Scan for the cell matching the given text and deliver its [X, Y] coordinate at center. 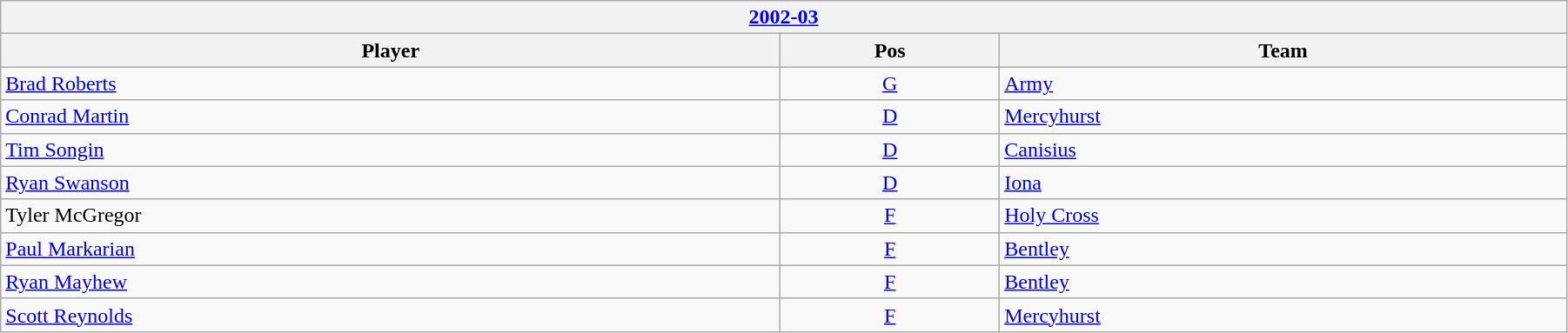
Holy Cross [1283, 216]
Iona [1283, 183]
Canisius [1283, 150]
Paul Markarian [391, 249]
Player [391, 50]
2002-03 [784, 17]
G [890, 83]
Team [1283, 50]
Tyler McGregor [391, 216]
Tim Songin [391, 150]
Conrad Martin [391, 117]
Ryan Swanson [391, 183]
Brad Roberts [391, 83]
Ryan Mayhew [391, 282]
Scott Reynolds [391, 315]
Army [1283, 83]
Pos [890, 50]
